Return [X, Y] of the center of cell containing provided text 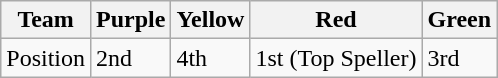
4th [210, 58]
Green [460, 20]
Yellow [210, 20]
3rd [460, 58]
1st (Top Speller) [336, 58]
Red [336, 20]
Team [46, 20]
Purple [131, 20]
Position [46, 58]
2nd [131, 58]
